Capture the cell that displays the provided text and extract its [X, Y] central coordinate. 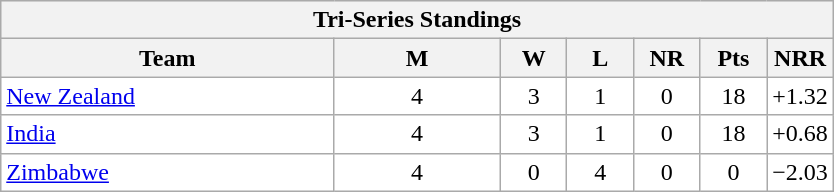
NRR [800, 58]
+0.68 [800, 134]
W [534, 58]
+1.32 [800, 96]
Pts [734, 58]
Team [168, 58]
L [600, 58]
−2.03 [800, 172]
M [418, 58]
NR [668, 58]
Tri-Series Standings [418, 20]
India [168, 134]
New Zealand [168, 96]
Zimbabwe [168, 172]
